Pinpoint the cell where the given text exists, returning its [x, y] midpoint coordinate. 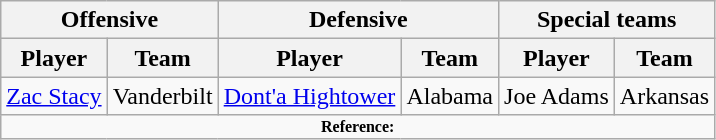
Joe Adams [557, 96]
Reference: [358, 127]
Defensive [358, 20]
Special teams [607, 20]
Offensive [110, 20]
Dont'a Hightower [310, 96]
Vanderbilt [162, 96]
Alabama [450, 96]
Zac Stacy [54, 96]
Arkansas [664, 96]
